Return (x, y) of the center of cell containing provided text 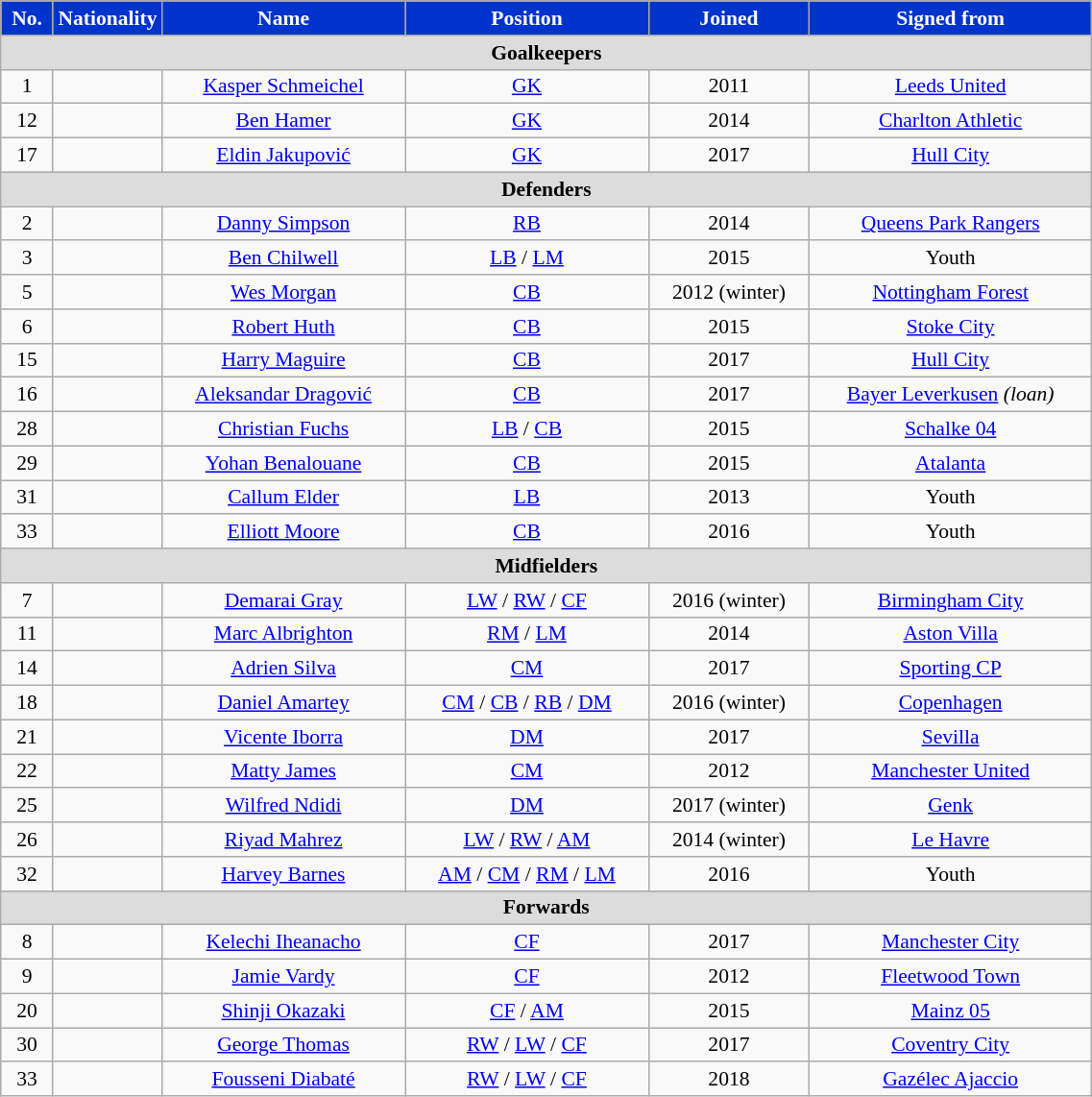
CM / CB / RB / DM (527, 703)
Forwards (546, 908)
16 (27, 395)
Wes Morgan (284, 292)
Midfielders (546, 566)
Ben Hamer (284, 121)
No. (27, 18)
Sevilla (950, 737)
Demarai Gray (284, 600)
2017 (winter) (728, 806)
Ben Chilwell (284, 258)
AM / CM / RM / LM (527, 874)
22 (27, 771)
LB (527, 498)
Christian Fuchs (284, 429)
Birmingham City (950, 600)
15 (27, 360)
LB / CB (527, 429)
Joined (728, 18)
Shinji Okazaki (284, 1011)
Wilfred Ndidi (284, 806)
Riyad Mahrez (284, 840)
Vicente Iborra (284, 737)
Copenhagen (950, 703)
Atalanta (950, 463)
Coventry City (950, 1045)
12 (27, 121)
20 (27, 1011)
LW / RW / AM (527, 840)
3 (27, 258)
Position (527, 18)
26 (27, 840)
9 (27, 977)
CF / AM (527, 1011)
Aston Villa (950, 634)
Kasper Schmeichel (284, 86)
2018 (728, 1080)
Elliott Moore (284, 532)
Daniel Amartey (284, 703)
Gazélec Ajaccio (950, 1080)
Mainz 05 (950, 1011)
18 (27, 703)
George Thomas (284, 1045)
RB (527, 224)
17 (27, 156)
2013 (728, 498)
14 (27, 669)
Adrien Silva (284, 669)
Harry Maguire (284, 360)
LB / LM (527, 258)
Bayer Leverkusen (loan) (950, 395)
RM / LM (527, 634)
Charlton Athletic (950, 121)
Genk (950, 806)
29 (27, 463)
6 (27, 327)
Nottingham Forest (950, 292)
Manchester City (950, 942)
Name (284, 18)
Fousseni Diabaté (284, 1080)
Jamie Vardy (284, 977)
11 (27, 634)
Matty James (284, 771)
Le Havre (950, 840)
Schalke 04 (950, 429)
Aleksandar Dragović (284, 395)
7 (27, 600)
Sporting CP (950, 669)
Harvey Barnes (284, 874)
2012 (winter) (728, 292)
Danny Simpson (284, 224)
Callum Elder (284, 498)
Eldin Jakupović (284, 156)
Stoke City (950, 327)
LW / RW / CF (527, 600)
2011 (728, 86)
Robert Huth (284, 327)
5 (27, 292)
Kelechi Iheanacho (284, 942)
Yohan Benalouane (284, 463)
Nationality (108, 18)
Manchester United (950, 771)
2 (27, 224)
Signed from (950, 18)
32 (27, 874)
31 (27, 498)
Goalkeepers (546, 53)
2014 (winter) (728, 840)
1 (27, 86)
Marc Albrighton (284, 634)
28 (27, 429)
30 (27, 1045)
Defenders (546, 189)
8 (27, 942)
21 (27, 737)
25 (27, 806)
Leeds United (950, 86)
Fleetwood Town (950, 977)
Queens Park Rangers (950, 224)
